Provide the [x, y] coordinate of the cell's center where the given text is located.  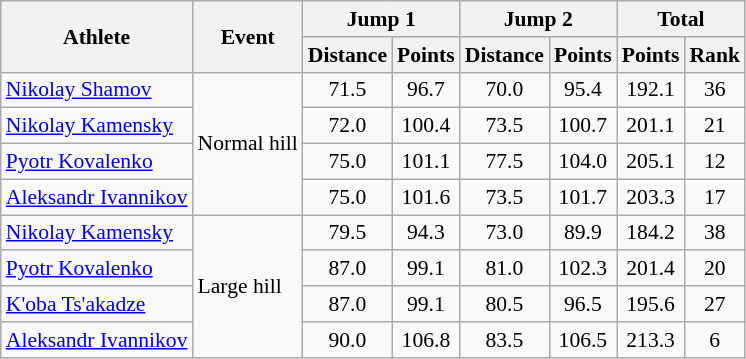
96.5 [583, 304]
20 [714, 269]
100.7 [583, 126]
90.0 [348, 340]
6 [714, 340]
101.1 [426, 162]
83.5 [504, 340]
106.8 [426, 340]
101.7 [583, 197]
192.1 [651, 90]
201.4 [651, 269]
17 [714, 197]
Normal hill [248, 143]
100.4 [426, 126]
71.5 [348, 90]
203.3 [651, 197]
Nikolay Shamov [97, 90]
Jump 2 [538, 19]
94.3 [426, 233]
81.0 [504, 269]
Event [248, 36]
106.5 [583, 340]
70.0 [504, 90]
12 [714, 162]
Athlete [97, 36]
73.0 [504, 233]
72.0 [348, 126]
Rank [714, 55]
195.6 [651, 304]
K'oba Ts'akadze [97, 304]
21 [714, 126]
Jump 1 [382, 19]
101.6 [426, 197]
Large hill [248, 286]
95.4 [583, 90]
102.3 [583, 269]
Total [681, 19]
201.1 [651, 126]
89.9 [583, 233]
27 [714, 304]
205.1 [651, 162]
77.5 [504, 162]
36 [714, 90]
184.2 [651, 233]
96.7 [426, 90]
213.3 [651, 340]
38 [714, 233]
80.5 [504, 304]
79.5 [348, 233]
104.0 [583, 162]
